Scan for the cell matching the given text and deliver its (x, y) coordinate at center. 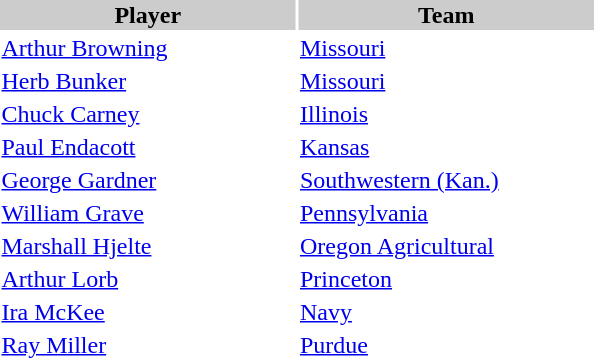
Southwestern (Kan.) (446, 180)
Kansas (446, 147)
Chuck Carney (148, 114)
Princeton (446, 279)
Herb Bunker (148, 81)
Arthur Browning (148, 48)
Arthur Lorb (148, 279)
Oregon Agricultural (446, 246)
Navy (446, 312)
George Gardner (148, 180)
William Grave (148, 213)
Illinois (446, 114)
Paul Endacott (148, 147)
Marshall Hjelte (148, 246)
Pennsylvania (446, 213)
Team (446, 15)
Ira McKee (148, 312)
Player (148, 15)
